Return the [x, y] coordinate for the center point of the cell that contains the specified text.  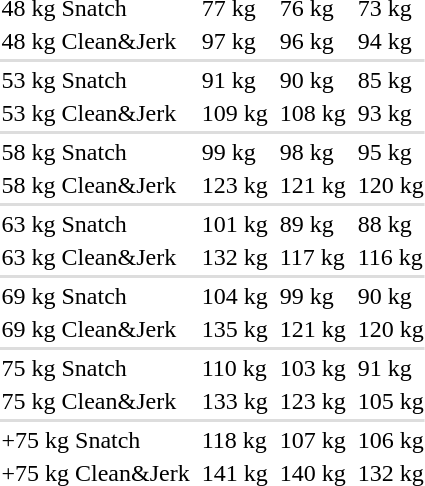
108 kg [312, 113]
118 kg [234, 440]
48 kg Clean&Jerk [96, 41]
95 kg [390, 152]
109 kg [234, 113]
88 kg [390, 224]
58 kg Clean&Jerk [96, 185]
132 kg [234, 257]
89 kg [312, 224]
101 kg [234, 224]
106 kg [390, 440]
117 kg [312, 257]
75 kg Clean&Jerk [96, 401]
93 kg [390, 113]
135 kg [234, 329]
110 kg [234, 368]
85 kg [390, 80]
103 kg [312, 368]
96 kg [312, 41]
63 kg Clean&Jerk [96, 257]
98 kg [312, 152]
75 kg Snatch [96, 368]
53 kg Clean&Jerk [96, 113]
69 kg Clean&Jerk [96, 329]
+75 kg Snatch [96, 440]
104 kg [234, 296]
58 kg Snatch [96, 152]
97 kg [234, 41]
105 kg [390, 401]
69 kg Snatch [96, 296]
53 kg Snatch [96, 80]
133 kg [234, 401]
107 kg [312, 440]
116 kg [390, 257]
94 kg [390, 41]
63 kg Snatch [96, 224]
